Find where the given text appears and provide that cell's center as (X, Y) coordinate. 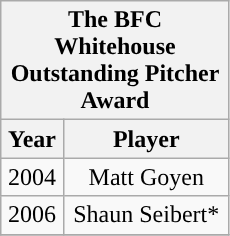
Year (32, 139)
Shaun Seibert* (146, 215)
The BFC Whitehouse Outstanding Pitcher Award (116, 60)
2006 (32, 215)
2004 (32, 177)
Matt Goyen (146, 177)
Player (146, 139)
